Scan for the cell matching the given text and deliver its [x, y] coordinate at center. 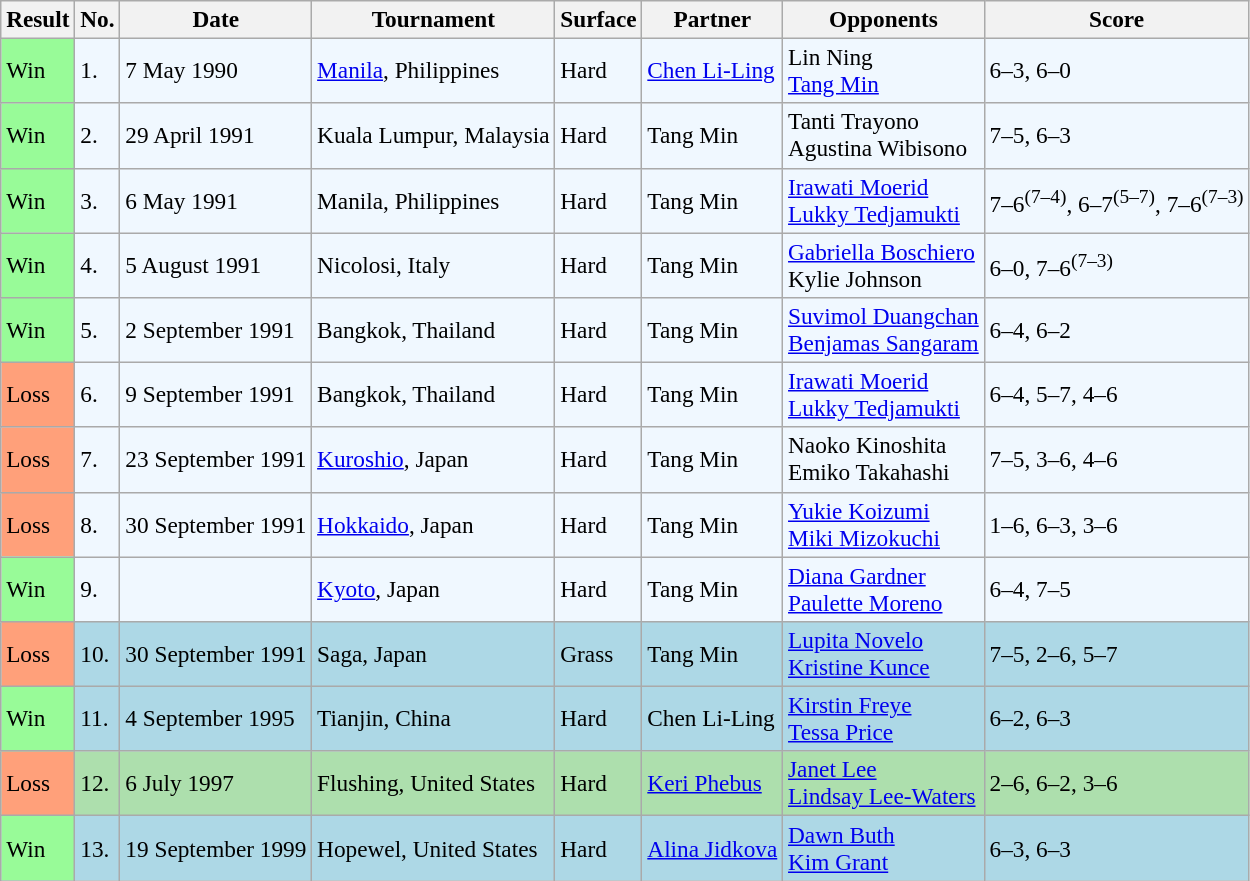
13. [98, 848]
7 May 1990 [216, 70]
Kyoto, Japan [434, 588]
Alina Jidkova [712, 848]
19 September 1999 [216, 848]
2 September 1991 [216, 330]
6–0, 7–6(7–3) [1116, 264]
Tanti Trayono Agustina Wibisono [884, 136]
6–3, 6–3 [1116, 848]
12. [98, 784]
23 September 1991 [216, 460]
Flushing, United States [434, 784]
6–2, 6–3 [1116, 718]
7–5, 2–6, 5–7 [1116, 654]
Kuroshio, Japan [434, 460]
Saga, Japan [434, 654]
6 May 1991 [216, 200]
4 September 1995 [216, 718]
6–3, 6–0 [1116, 70]
29 April 1991 [216, 136]
9. [98, 588]
2–6, 6–2, 3–6 [1116, 784]
Gabriella Boschiero Kylie Johnson [884, 264]
Score [1116, 19]
Grass [598, 654]
Kuala Lumpur, Malaysia [434, 136]
1. [98, 70]
Naoko Kinoshita Emiko Takahashi [884, 460]
6. [98, 394]
Tournament [434, 19]
Date [216, 19]
Yukie Koizumi Miki Mizokuchi [884, 524]
7–5, 6–3 [1116, 136]
5 August 1991 [216, 264]
Kirstin Freye Tessa Price [884, 718]
10. [98, 654]
6–4, 7–5 [1116, 588]
2. [98, 136]
Opponents [884, 19]
Janet Lee Lindsay Lee-Waters [884, 784]
7. [98, 460]
Partner [712, 19]
4. [98, 264]
Nicolosi, Italy [434, 264]
8. [98, 524]
9 September 1991 [216, 394]
11. [98, 718]
6–4, 5–7, 4–6 [1116, 394]
Result [38, 19]
Hokkaido, Japan [434, 524]
Diana Gardner Paulette Moreno [884, 588]
7–6(7–4), 6–7(5–7), 7–6(7–3) [1116, 200]
1–6, 6–3, 3–6 [1116, 524]
6 July 1997 [216, 784]
Keri Phebus [712, 784]
Tianjin, China [434, 718]
No. [98, 19]
7–5, 3–6, 4–6 [1116, 460]
5. [98, 330]
Surface [598, 19]
Suvimol Duangchan Benjamas Sangaram [884, 330]
3. [98, 200]
Dawn Buth Kim Grant [884, 848]
Lin Ning Tang Min [884, 70]
6–4, 6–2 [1116, 330]
Hopewel, United States [434, 848]
Lupita Novelo Kristine Kunce [884, 654]
